Return the (x, y) coordinate for the center point of the cell that contains the specified text.  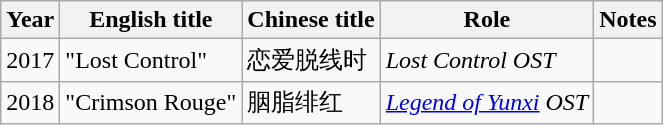
English title (151, 20)
2017 (30, 60)
Chinese title (311, 20)
胭脂绯红 (311, 102)
Lost Control OST (487, 60)
Role (487, 20)
Notes (628, 20)
"Lost Control" (151, 60)
Legend of Yunxi OST (487, 102)
恋爱脱线时 (311, 60)
Year (30, 20)
2018 (30, 102)
"Crimson Rouge" (151, 102)
